Provide the (X, Y) coordinate of the cell's center where the given text is located.  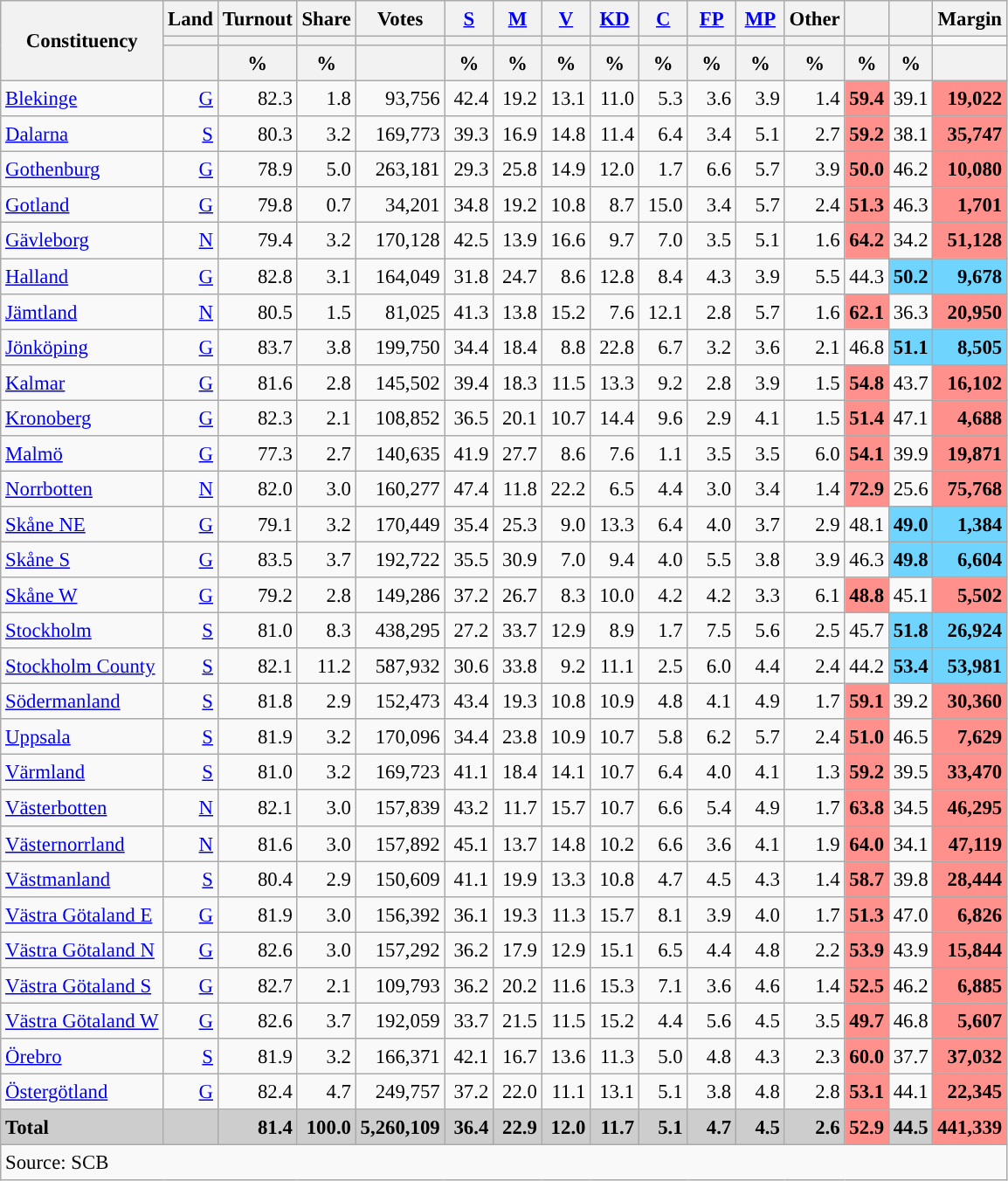
170,128 (400, 241)
44.5 (910, 1127)
8.9 (615, 631)
19,022 (970, 100)
37.7 (910, 1057)
169,723 (400, 772)
164,049 (400, 276)
11.0 (615, 100)
Malmö (82, 454)
Kronoberg (82, 418)
33.8 (518, 666)
54.1 (866, 454)
29.3 (469, 169)
192,059 (400, 1020)
192,722 (400, 559)
43.4 (469, 702)
34.5 (910, 809)
34.8 (469, 204)
Other (814, 19)
145,502 (400, 383)
31.8 (469, 276)
82.0 (257, 489)
62.1 (866, 311)
80.4 (257, 879)
41.3 (469, 311)
36.4 (469, 1127)
441,339 (970, 1127)
81.4 (257, 1127)
22.0 (518, 1092)
82.4 (257, 1092)
49.7 (866, 1020)
11.6 (566, 985)
38.1 (910, 135)
Total (82, 1127)
26.7 (518, 596)
47.4 (469, 489)
39.8 (910, 879)
33,470 (970, 772)
16.9 (518, 135)
1.1 (663, 454)
34,201 (400, 204)
13.7 (518, 844)
149,286 (400, 596)
6.7 (663, 348)
39.3 (469, 135)
59.4 (866, 100)
6,826 (970, 914)
64.2 (866, 241)
10,080 (970, 169)
587,932 (400, 666)
10.2 (615, 844)
Share (327, 19)
79.4 (257, 241)
Land (190, 19)
140,635 (400, 454)
Gävleborg (82, 241)
Jämtland (82, 311)
48.1 (866, 524)
22.2 (566, 489)
35.5 (469, 559)
80.5 (257, 311)
9.6 (663, 418)
V (566, 19)
156,392 (400, 914)
19,871 (970, 454)
4,688 (970, 418)
Skåne S (82, 559)
100.0 (327, 1127)
3.1 (327, 276)
30,360 (970, 702)
45.7 (866, 631)
39.4 (469, 383)
MP (761, 19)
13.6 (566, 1057)
11.8 (518, 489)
50.0 (866, 169)
Södermanland (82, 702)
263,181 (400, 169)
82.8 (257, 276)
23.8 (518, 737)
Örebro (82, 1057)
30.6 (469, 666)
Skåne NE (82, 524)
19.9 (518, 879)
Kalmar (82, 383)
36.3 (910, 311)
36.1 (469, 914)
42.1 (469, 1057)
20.1 (518, 418)
27.7 (518, 454)
Source: SCB (504, 1164)
47.1 (910, 418)
15.0 (663, 204)
199,750 (400, 348)
Jönköping (82, 348)
1,384 (970, 524)
81.8 (257, 702)
39.9 (910, 454)
Västra Götaland E (82, 914)
47.0 (910, 914)
169,773 (400, 135)
20,950 (970, 311)
51.1 (910, 348)
15,844 (970, 950)
15.3 (615, 985)
51.4 (866, 418)
35.4 (469, 524)
53.9 (866, 950)
6,604 (970, 559)
9.4 (615, 559)
79.8 (257, 204)
53.4 (910, 666)
5.3 (663, 100)
83.7 (257, 348)
18.3 (518, 383)
12.8 (615, 276)
9.0 (566, 524)
39.5 (910, 772)
81,025 (400, 311)
27.2 (469, 631)
C (663, 19)
25.3 (518, 524)
52.5 (866, 985)
77.3 (257, 454)
22.9 (518, 1127)
Västra Götaland W (82, 1020)
16.7 (518, 1057)
50.2 (910, 276)
49.8 (910, 559)
34.1 (910, 844)
14.1 (566, 772)
157,839 (400, 809)
39.2 (910, 702)
53,981 (970, 666)
54.8 (866, 383)
93,756 (400, 100)
8.4 (663, 276)
170,096 (400, 737)
26,924 (970, 631)
52.9 (866, 1127)
FP (712, 19)
78.9 (257, 169)
2.3 (814, 1057)
39.1 (910, 100)
Skåne W (82, 596)
72.9 (866, 489)
152,473 (400, 702)
42.5 (469, 241)
438,295 (400, 631)
21.5 (518, 1020)
Gotland (82, 204)
13.8 (518, 311)
Gothenburg (82, 169)
Västra Götaland N (82, 950)
108,852 (400, 418)
34.2 (910, 241)
Halland (82, 276)
12.1 (663, 311)
48.8 (866, 596)
KD (615, 19)
25.8 (518, 169)
58.7 (866, 879)
22.8 (615, 348)
41.9 (469, 454)
43.2 (469, 809)
Värmland (82, 772)
5,607 (970, 1020)
2.6 (814, 1127)
Dalarna (82, 135)
Constituency (82, 41)
42.4 (469, 100)
22,345 (970, 1092)
7.1 (663, 985)
63.8 (866, 809)
51.0 (866, 737)
Margin (970, 19)
53.1 (866, 1092)
109,793 (400, 985)
Västra Götaland S (82, 985)
6.2 (712, 737)
11.4 (615, 135)
16.6 (566, 241)
46,295 (970, 809)
51,128 (970, 241)
14.4 (615, 418)
2.2 (814, 950)
28,444 (970, 879)
25.6 (910, 489)
Västmanland (82, 879)
64.0 (866, 844)
20.2 (518, 985)
5,502 (970, 596)
51.8 (910, 631)
44.3 (866, 276)
8,505 (970, 348)
60.0 (866, 1057)
30.9 (518, 559)
8.1 (663, 914)
75,768 (970, 489)
35,747 (970, 135)
43.9 (910, 950)
3.3 (761, 596)
170,449 (400, 524)
157,292 (400, 950)
13.9 (518, 241)
59.1 (866, 702)
79.2 (257, 596)
Stockholm (82, 631)
16,102 (970, 383)
5.8 (663, 737)
249,757 (400, 1092)
82.7 (257, 985)
17.9 (518, 950)
15.1 (615, 950)
Västerbotten (82, 809)
7.5 (712, 631)
49.0 (910, 524)
Norrbotten (82, 489)
5.4 (712, 809)
9,678 (970, 276)
44.2 (866, 666)
47,119 (970, 844)
4.6 (761, 985)
1.9 (814, 844)
Votes (400, 19)
9.7 (615, 241)
43.7 (910, 383)
Turnout (257, 19)
5,260,109 (400, 1127)
6.1 (814, 596)
24.7 (518, 276)
166,371 (400, 1057)
8.8 (566, 348)
6,885 (970, 985)
46.5 (910, 737)
83.5 (257, 559)
37,032 (970, 1057)
157,892 (400, 844)
10.0 (615, 596)
Stockholm County (82, 666)
79.1 (257, 524)
36.5 (469, 418)
Östergötland (82, 1092)
1,701 (970, 204)
7,629 (970, 737)
11.2 (327, 666)
1.8 (327, 100)
160,277 (400, 489)
M (518, 19)
Uppsala (82, 737)
Blekinge (82, 100)
14.9 (566, 169)
0.7 (327, 204)
80.3 (257, 135)
Västernorrland (82, 844)
44.1 (910, 1092)
8.7 (615, 204)
1.3 (814, 772)
150,609 (400, 879)
